For the text-containing cell, return its midpoint in [X, Y] coordinate format. 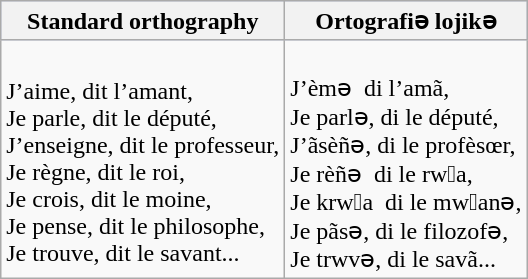
Standard orthography [143, 21]
Ortografiǝ lojikǝ [406, 21]
